From the cell containing the given text, extract its center point as [X, Y] coordinate. 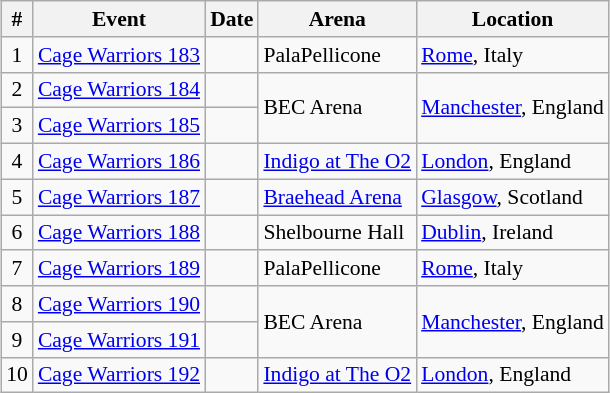
2 [17, 90]
3 [17, 126]
8 [17, 304]
Shelbourne Hall [337, 233]
Arena [337, 19]
Braehead Arena [337, 197]
Cage Warriors 186 [119, 162]
Date [232, 19]
Cage Warriors 192 [119, 375]
Cage Warriors 189 [119, 269]
5 [17, 197]
4 [17, 162]
Cage Warriors 185 [119, 126]
10 [17, 375]
6 [17, 233]
# [17, 19]
7 [17, 269]
Location [512, 19]
Event [119, 19]
Cage Warriors 191 [119, 340]
Dublin, Ireland [512, 233]
Cage Warriors 188 [119, 233]
1 [17, 55]
Cage Warriors 183 [119, 55]
Cage Warriors 187 [119, 197]
Cage Warriors 184 [119, 90]
9 [17, 340]
Cage Warriors 190 [119, 304]
Glasgow, Scotland [512, 197]
